From the cell containing the given text, extract its center point as (x, y) coordinate. 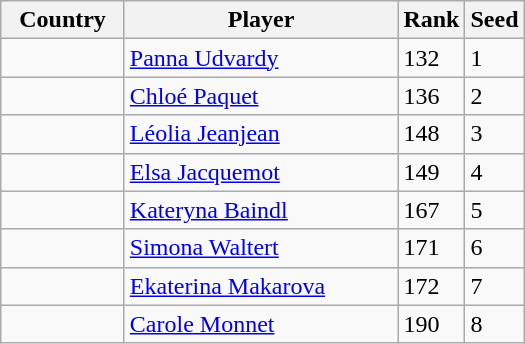
Player (261, 20)
Léolia Jeanjean (261, 134)
6 (494, 248)
7 (494, 286)
4 (494, 172)
2 (494, 96)
Ekaterina Makarova (261, 286)
171 (432, 248)
Rank (432, 20)
Kateryna Baindl (261, 210)
Seed (494, 20)
1 (494, 58)
167 (432, 210)
149 (432, 172)
Country (63, 20)
Carole Monnet (261, 324)
3 (494, 134)
Elsa Jacquemot (261, 172)
136 (432, 96)
5 (494, 210)
172 (432, 286)
Panna Udvardy (261, 58)
190 (432, 324)
Chloé Paquet (261, 96)
Simona Waltert (261, 248)
132 (432, 58)
8 (494, 324)
148 (432, 134)
